Pinpoint the cell where the given text exists, returning its (x, y) midpoint coordinate. 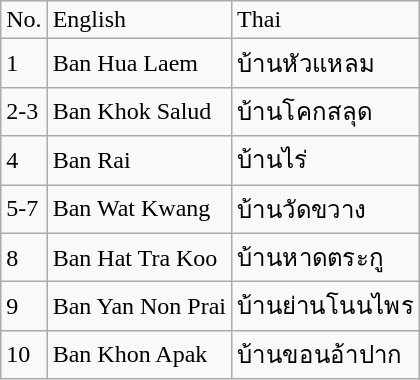
บ้านโคกสลุด (326, 112)
บ้านหัวแหลม (326, 64)
2-3 (24, 112)
Ban Hat Tra Koo (139, 258)
Thai (326, 20)
Ban Khok Salud (139, 112)
1 (24, 64)
Ban Rai (139, 160)
บ้านไร่ (326, 160)
Ban Khon Apak (139, 354)
5-7 (24, 208)
9 (24, 306)
Ban Yan Non Prai (139, 306)
บ้านขอนอ้าปาก (326, 354)
Ban Hua Laem (139, 64)
Ban Wat Kwang (139, 208)
8 (24, 258)
บ้านหาดตระกู (326, 258)
บ้านย่านโนนไพร (326, 306)
10 (24, 354)
4 (24, 160)
No. (24, 20)
English (139, 20)
บ้านวัดขวาง (326, 208)
